Detect which cell encompasses the target text, then output its [x, y] center coordinate. 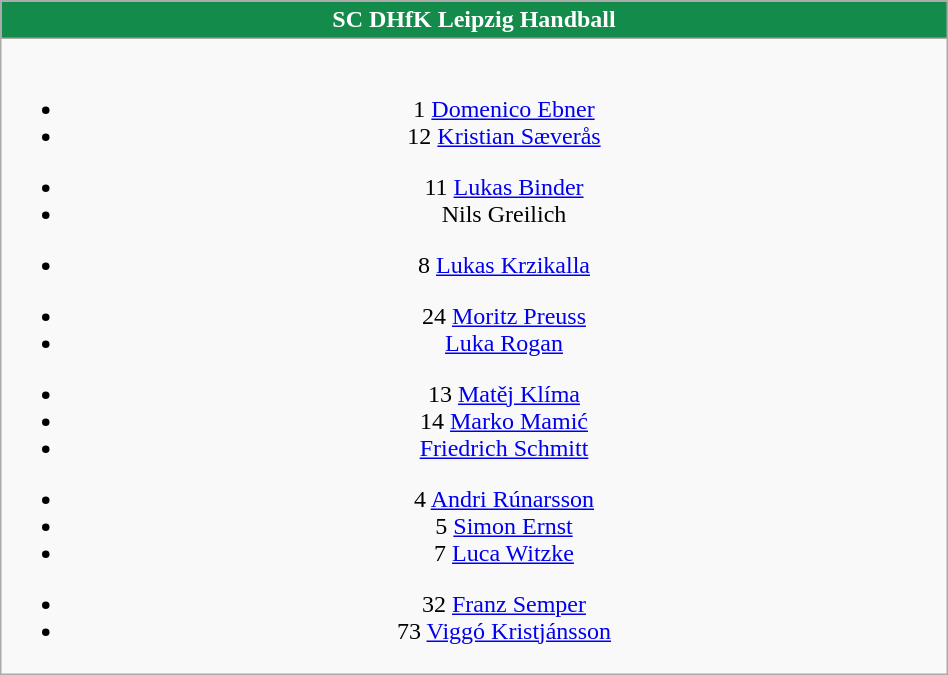
SC DHfK Leipzig Handball [474, 20]
